Extract the [X, Y] coordinate from the center of the cell holding the provided text.  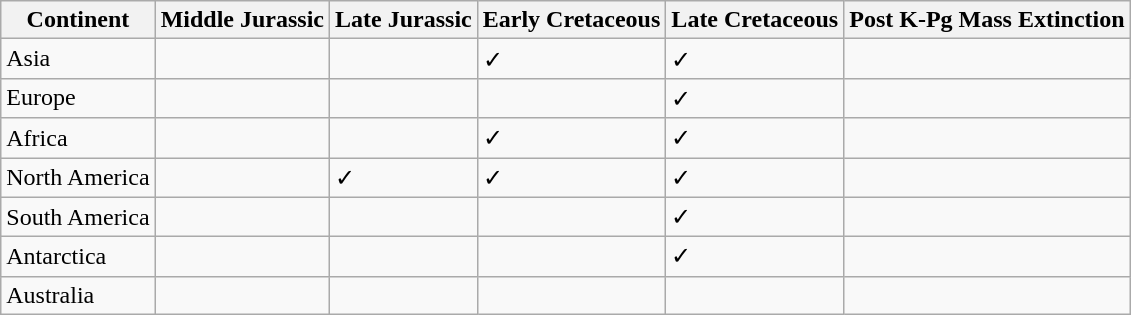
Late Cretaceous [755, 20]
Late Jurassic [404, 20]
South America [78, 217]
North America [78, 178]
Europe [78, 98]
Africa [78, 138]
Post K-Pg Mass Extinction [987, 20]
Asia [78, 59]
Antarctica [78, 257]
Early Cretaceous [572, 20]
Continent [78, 20]
Australia [78, 295]
Middle Jurassic [242, 20]
